Output the (X, Y) coordinate of the center of the cell containing the given text.  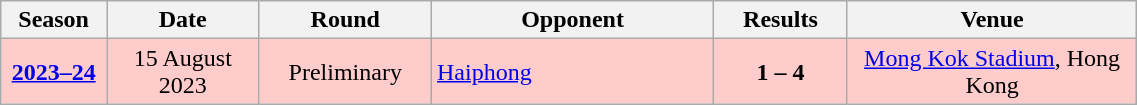
Opponent (573, 20)
Round (345, 20)
1 – 4 (781, 72)
Venue (992, 20)
Preliminary (345, 72)
15 August 2023 (184, 72)
Season (54, 20)
Date (184, 20)
Results (781, 20)
Haiphong (573, 72)
Mong Kok Stadium, Hong Kong (992, 72)
2023–24 (54, 72)
